Extract the (x, y) coordinate from the center of the cell holding the provided text.  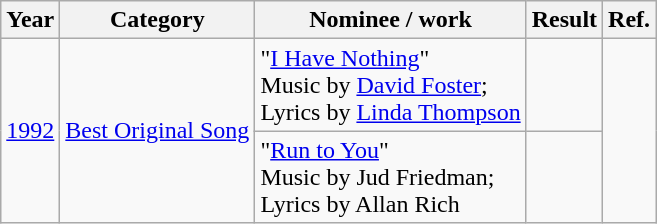
"Run to You" Music by Jud Friedman; Lyrics by Allan Rich (390, 177)
Nominee / work (390, 20)
Year (30, 20)
1992 (30, 131)
Ref. (630, 20)
Category (158, 20)
Result (564, 20)
"I Have Nothing" Music by David Foster; Lyrics by Linda Thompson (390, 85)
Best Original Song (158, 131)
